Search for the cell housing the specified text and yield its (X, Y) center coordinate. 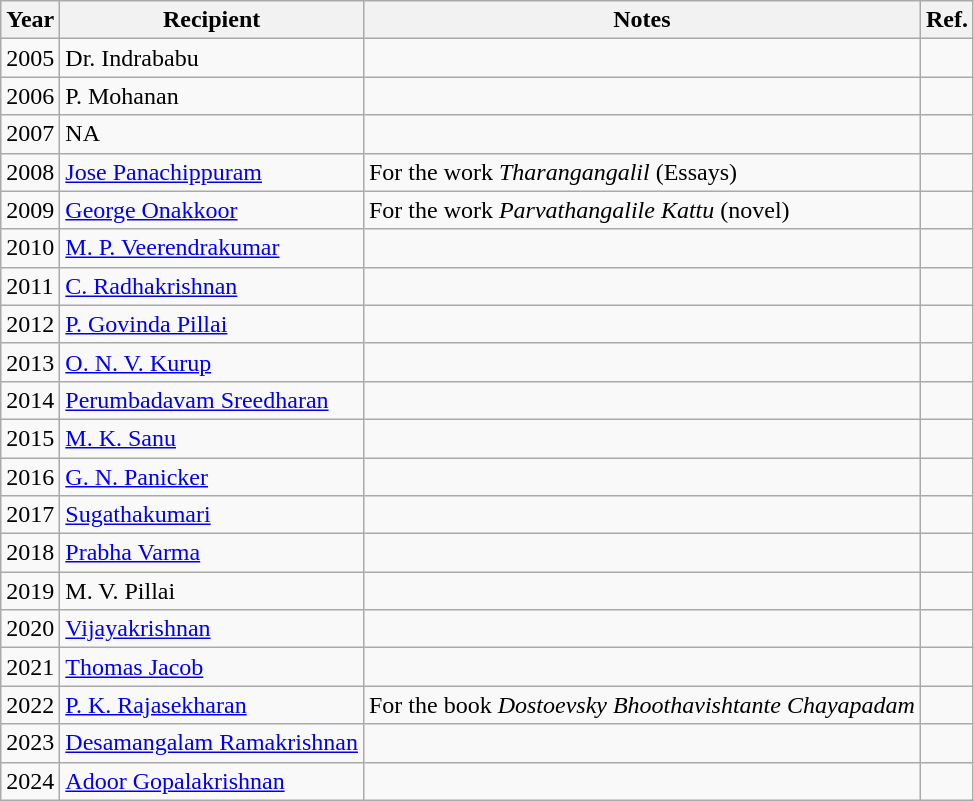
Adoor Gopalakrishnan (212, 781)
2007 (30, 134)
C. Radhakrishnan (212, 286)
Ref. (946, 20)
2009 (30, 210)
2017 (30, 515)
2006 (30, 96)
George Onakkoor (212, 210)
Recipient (212, 20)
2019 (30, 591)
Desamangalam Ramakrishnan (212, 743)
2021 (30, 667)
2024 (30, 781)
Perumbadavam Sreedharan (212, 400)
Dr. Indrababu (212, 58)
2015 (30, 438)
2014 (30, 400)
P. K. Rajasekharan (212, 705)
2020 (30, 629)
2010 (30, 248)
M. P. Veerendrakumar (212, 248)
Sugathakumari (212, 515)
For the work Parvathangalile Kattu (novel) (642, 210)
M. K. Sanu (212, 438)
2022 (30, 705)
Year (30, 20)
For the work Tharangangalil (Essays) (642, 172)
P. Govinda Pillai (212, 324)
2008 (30, 172)
Vijayakrishnan (212, 629)
2013 (30, 362)
G. N. Panicker (212, 477)
P. Mohanan (212, 96)
M. V. Pillai (212, 591)
NA (212, 134)
2018 (30, 553)
2005 (30, 58)
2023 (30, 743)
Prabha Varma (212, 553)
O. N. V. Kurup (212, 362)
2011 (30, 286)
Jose Panachippuram (212, 172)
Notes (642, 20)
2016 (30, 477)
2012 (30, 324)
For the book Dostoevsky Bhoothavishtante Chayapadam (642, 705)
Thomas Jacob (212, 667)
